Pinpoint the cell where the given text exists, returning its (X, Y) midpoint coordinate. 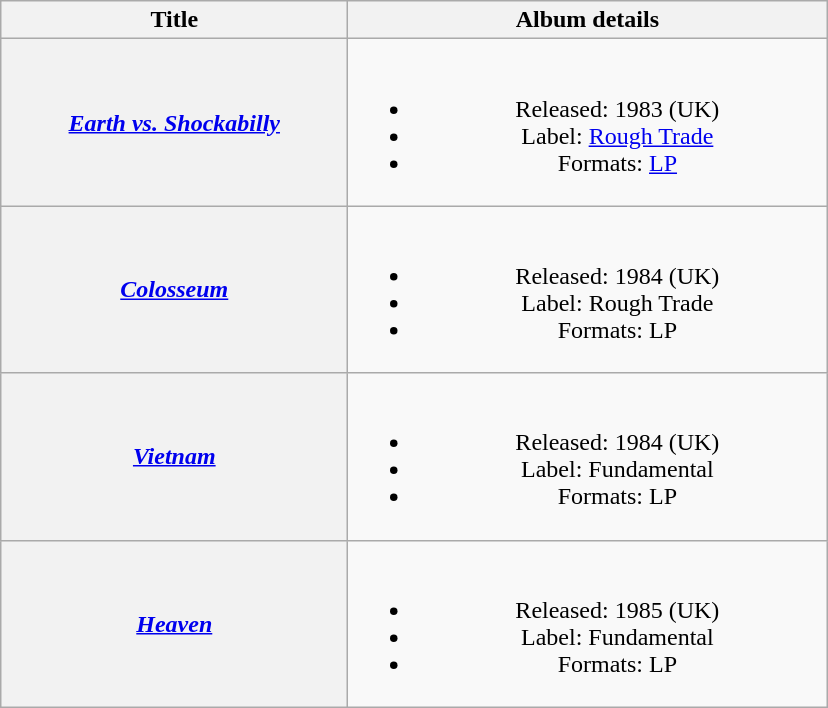
Album details (588, 20)
Released: 1983 (UK)Label: Rough TradeFormats: LP (588, 122)
Released: 1985 (UK)Label: FundamentalFormats: LP (588, 624)
Released: 1984 (UK)Label: Rough TradeFormats: LP (588, 290)
Earth vs. Shockabilly (174, 122)
Heaven (174, 624)
Vietnam (174, 456)
Colosseum (174, 290)
Released: 1984 (UK)Label: FundamentalFormats: LP (588, 456)
Title (174, 20)
